Return the (x, y) coordinate for the center point of the cell that contains the specified text.  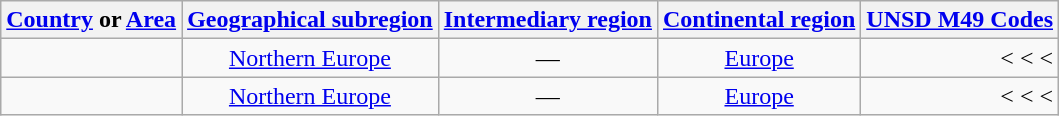
Intermediary region (548, 20)
Continental region (758, 20)
UNSD M49 Codes (960, 20)
Geographical subregion (310, 20)
Country or Area (92, 20)
